Locate the cell with the specified text and output its [x, y] center coordinate. 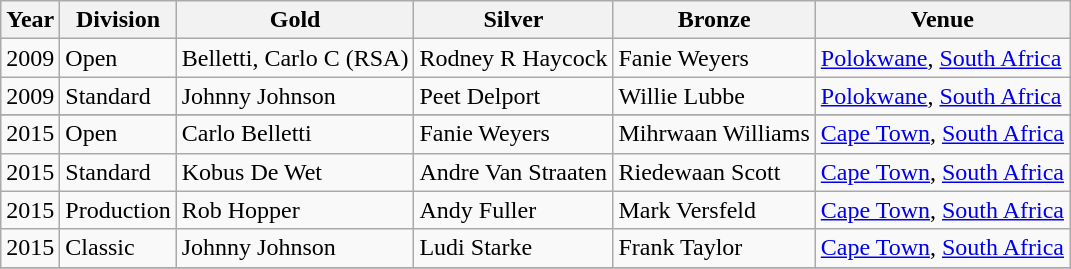
Silver [514, 20]
Peet Delport [514, 96]
Gold [295, 20]
Andre Van Straaten [514, 172]
Mark Versfeld [714, 210]
Willie Lubbe [714, 96]
Andy Fuller [514, 210]
Year [30, 20]
Venue [942, 20]
Frank Taylor [714, 248]
Riedewaan Scott [714, 172]
Division [118, 20]
Rob Hopper [295, 210]
Kobus De Wet [295, 172]
Belletti, Carlo C (RSA) [295, 58]
Mihrwaan Williams [714, 134]
Bronze [714, 20]
Ludi Starke [514, 248]
Production [118, 210]
Carlo Belletti [295, 134]
Classic [118, 248]
Rodney R Haycock [514, 58]
